Determine the (x, y) coordinate at the center of the cell enclosing the given text.  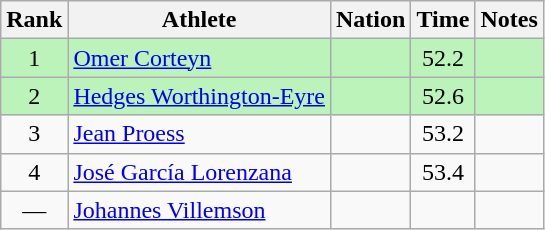
Johannes Villemson (200, 210)
— (34, 210)
Nation (370, 20)
José García Lorenzana (200, 172)
53.4 (443, 172)
4 (34, 172)
Athlete (200, 20)
Rank (34, 20)
Hedges Worthington-Eyre (200, 96)
52.6 (443, 96)
Time (443, 20)
Notes (509, 20)
Jean Proess (200, 134)
3 (34, 134)
1 (34, 58)
Omer Corteyn (200, 58)
52.2 (443, 58)
53.2 (443, 134)
2 (34, 96)
